Extract the [X, Y] coordinate from the center of the cell holding the provided text.  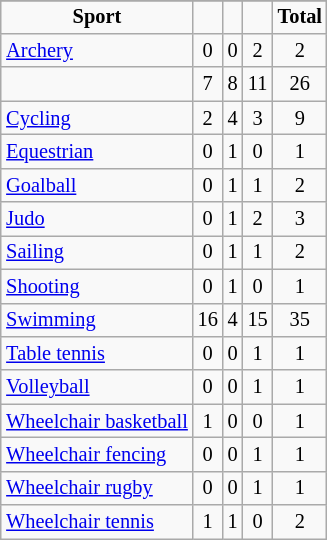
7 [208, 84]
Sport [96, 17]
Cycling [96, 118]
Archery [96, 51]
26 [300, 84]
Table tennis [96, 354]
Judo [96, 219]
16 [208, 320]
Goalball [96, 185]
Total [300, 17]
Shooting [96, 286]
Wheelchair tennis [96, 522]
15 [258, 320]
Swimming [96, 320]
Sailing [96, 253]
9 [300, 118]
11 [258, 84]
Equestrian [96, 152]
Wheelchair rugby [96, 488]
Wheelchair fencing [96, 455]
Wheelchair basketball [96, 421]
Volleyball [96, 387]
35 [300, 320]
8 [233, 84]
